Scan for the cell matching the given text and deliver its (x, y) coordinate at center. 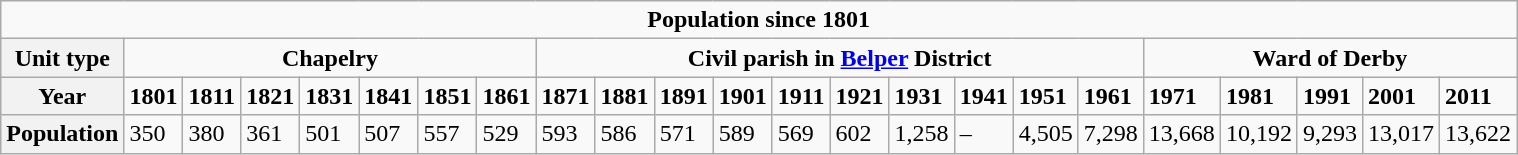
557 (448, 134)
1871 (566, 96)
1951 (1046, 96)
Population (62, 134)
1911 (801, 96)
586 (624, 134)
Ward of Derby (1330, 58)
1941 (984, 96)
1801 (154, 96)
589 (742, 134)
1921 (860, 96)
1931 (922, 96)
1881 (624, 96)
1851 (448, 96)
361 (270, 134)
Chapelry (330, 58)
Year (62, 96)
– (984, 134)
4,505 (1046, 134)
507 (388, 134)
602 (860, 134)
2011 (1478, 96)
1971 (1182, 96)
Unit type (62, 58)
7,298 (1110, 134)
1831 (330, 96)
13,668 (1182, 134)
501 (330, 134)
1811 (212, 96)
10,192 (1258, 134)
1841 (388, 96)
380 (212, 134)
1961 (1110, 96)
13,017 (1400, 134)
1821 (270, 96)
350 (154, 134)
1991 (1330, 96)
529 (506, 134)
571 (684, 134)
1,258 (922, 134)
569 (801, 134)
Population since 1801 (759, 20)
13,622 (1478, 134)
1861 (506, 96)
2001 (1400, 96)
Civil parish in Belper District (840, 58)
1901 (742, 96)
1981 (1258, 96)
1891 (684, 96)
9,293 (1330, 134)
593 (566, 134)
